Return [X, Y] of the center of cell containing provided text 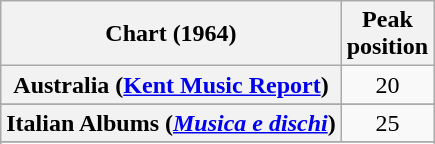
20 [387, 85]
Peakposition [387, 34]
Australia (Kent Music Report) [171, 85]
Italian Albums (Musica e dischi) [171, 123]
25 [387, 123]
Chart (1964) [171, 34]
